Find where the given text appears and provide that cell's center as (X, Y) coordinate. 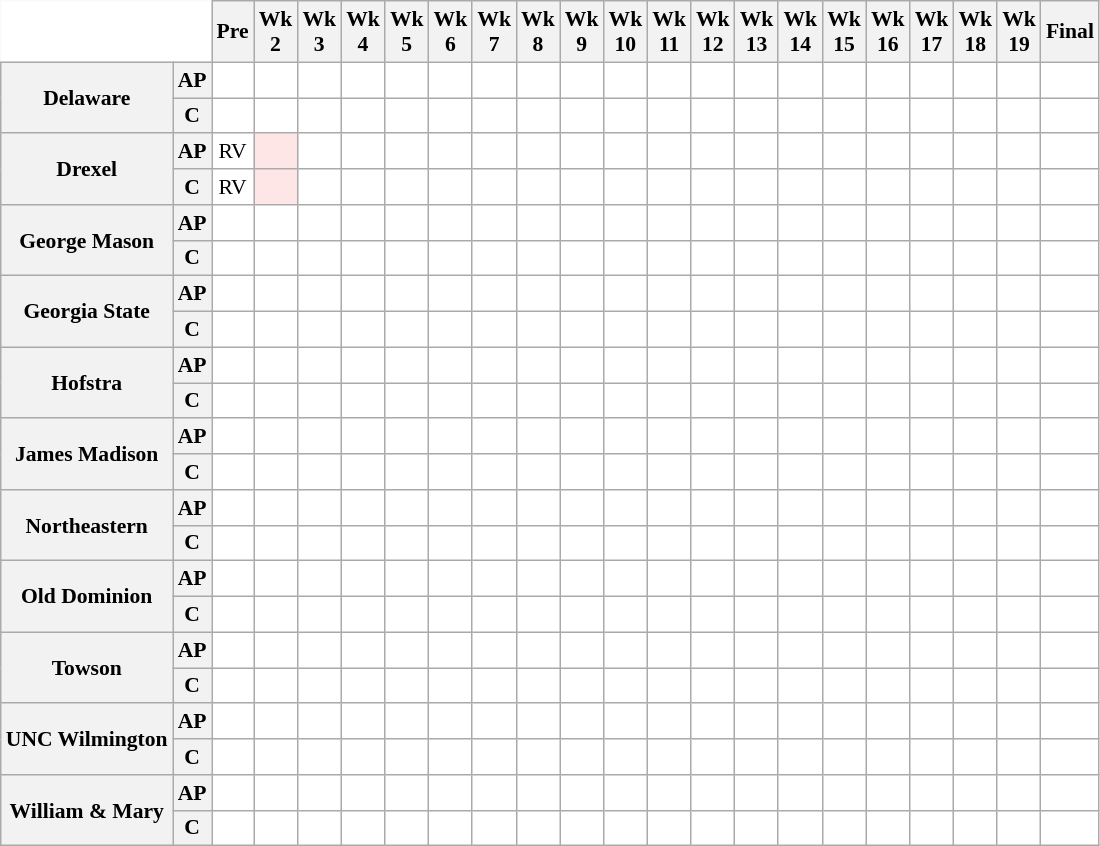
Wk3 (319, 32)
James Madison (87, 454)
Wk13 (757, 32)
Wk4 (363, 32)
Wk14 (800, 32)
Wk7 (494, 32)
Wk15 (844, 32)
Georgia State (87, 312)
Delaware (87, 98)
William & Mary (87, 810)
UNC Wilmington (87, 740)
Wk10 (625, 32)
Wk8 (538, 32)
Towson (87, 668)
Wk19 (1019, 32)
Wk18 (975, 32)
George Mason (87, 240)
Wk16 (888, 32)
Wk2 (276, 32)
Pre (233, 32)
Wk9 (582, 32)
Wk17 (932, 32)
Wk12 (713, 32)
Wk11 (669, 32)
Final (1070, 32)
Drexel (87, 170)
Northeastern (87, 526)
Old Dominion (87, 596)
Wk5 (407, 32)
Wk6 (451, 32)
Hofstra (87, 382)
